Find where the given text appears and provide that cell's center as [x, y] coordinate. 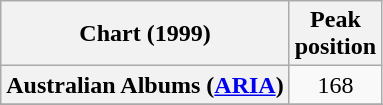
168 [335, 85]
Peakposition [335, 34]
Chart (1999) [145, 34]
Australian Albums (ARIA) [145, 85]
